Determine the [x, y] coordinate at the center of the cell enclosing the given text.  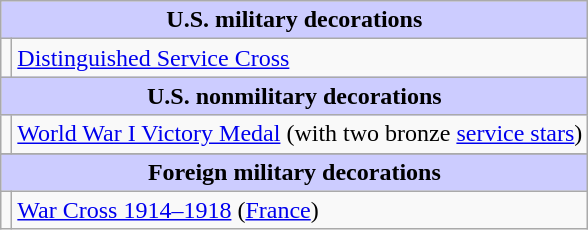
War Cross 1914–1918 (France) [300, 210]
World War I Victory Medal (with two bronze service stars) [300, 134]
Distinguished Service Cross [300, 58]
U.S. nonmilitary decorations [294, 96]
U.S. military decorations [294, 20]
Foreign military decorations [294, 172]
